Scan for the cell matching the given text and deliver its (X, Y) coordinate at center. 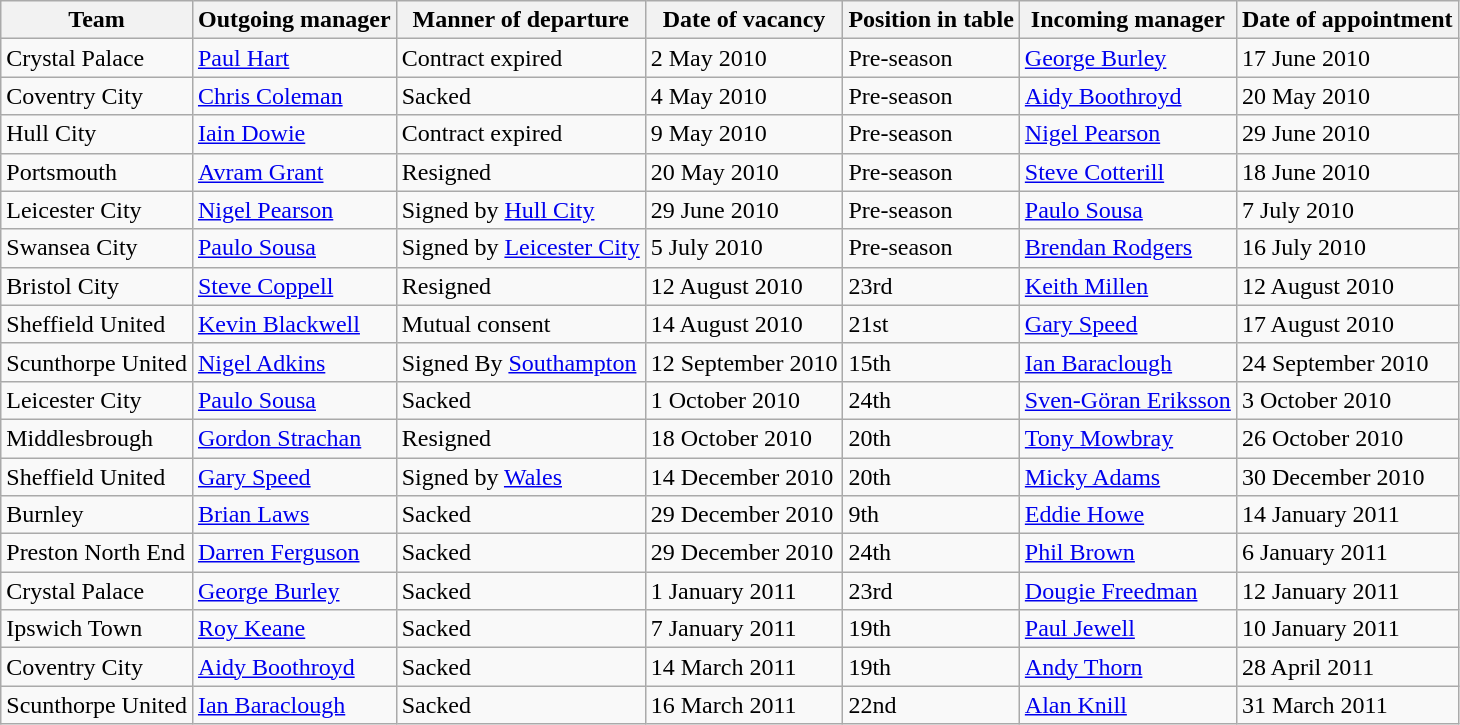
Preston North End (97, 553)
17 June 2010 (1347, 58)
Signed by Wales (520, 477)
12 September 2010 (744, 362)
28 April 2011 (1347, 667)
Paul Jewell (1128, 629)
2 May 2010 (744, 58)
Phil Brown (1128, 553)
18 June 2010 (1347, 172)
Steve Coppell (294, 286)
Signed by Hull City (520, 210)
22nd (931, 705)
21st (931, 324)
31 March 2011 (1347, 705)
Roy Keane (294, 629)
Gordon Strachan (294, 438)
Iain Dowie (294, 134)
9 May 2010 (744, 134)
24 September 2010 (1347, 362)
Signed By Southampton (520, 362)
Steve Cotterill (1128, 172)
Ipswich Town (97, 629)
Date of vacancy (744, 20)
Position in table (931, 20)
Swansea City (97, 248)
9th (931, 515)
14 March 2011 (744, 667)
7 January 2011 (744, 629)
Andy Thorn (1128, 667)
Alan Knill (1128, 705)
Brendan Rodgers (1128, 248)
26 October 2010 (1347, 438)
Micky Adams (1128, 477)
Signed by Leicester City (520, 248)
Nigel Adkins (294, 362)
15th (931, 362)
18 October 2010 (744, 438)
Paul Hart (294, 58)
30 December 2010 (1347, 477)
Tony Mowbray (1128, 438)
Eddie Howe (1128, 515)
Date of appointment (1347, 20)
Keith Millen (1128, 286)
Darren Ferguson (294, 553)
1 January 2011 (744, 591)
6 January 2011 (1347, 553)
14 January 2011 (1347, 515)
16 March 2011 (744, 705)
Team (97, 20)
Chris Coleman (294, 96)
3 October 2010 (1347, 400)
5 July 2010 (744, 248)
Outgoing manager (294, 20)
Middlesbrough (97, 438)
Brian Laws (294, 515)
Sven-Göran Eriksson (1128, 400)
10 January 2011 (1347, 629)
Dougie Freedman (1128, 591)
Bristol City (97, 286)
Mutual consent (520, 324)
16 July 2010 (1347, 248)
4 May 2010 (744, 96)
12 January 2011 (1347, 591)
Kevin Blackwell (294, 324)
14 December 2010 (744, 477)
Hull City (97, 134)
14 August 2010 (744, 324)
1 October 2010 (744, 400)
17 August 2010 (1347, 324)
Incoming manager (1128, 20)
Portsmouth (97, 172)
Burnley (97, 515)
Avram Grant (294, 172)
Manner of departure (520, 20)
7 July 2010 (1347, 210)
